Output the [X, Y] coordinate of the center of the cell containing the given text.  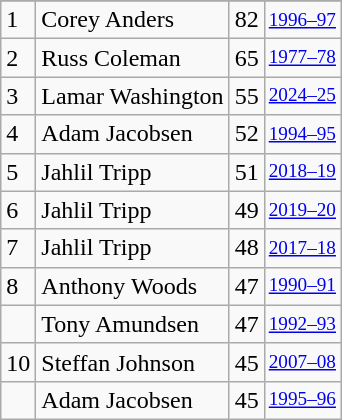
7 [18, 248]
1995–96 [302, 400]
1992–93 [302, 324]
Russ Coleman [132, 58]
55 [246, 96]
Corey Anders [132, 20]
Steffan Johnson [132, 362]
2024–25 [302, 96]
48 [246, 248]
1 [18, 20]
3 [18, 96]
1994–95 [302, 134]
Lamar Washington [132, 96]
52 [246, 134]
2017–18 [302, 248]
2007–08 [302, 362]
49 [246, 210]
1977–78 [302, 58]
Anthony Woods [132, 286]
2 [18, 58]
1990–91 [302, 286]
Tony Amundsen [132, 324]
4 [18, 134]
6 [18, 210]
51 [246, 172]
8 [18, 286]
2018–19 [302, 172]
1996–97 [302, 20]
2019–20 [302, 210]
10 [18, 362]
82 [246, 20]
5 [18, 172]
65 [246, 58]
